Identify which cell holds the provided text, then report its [x, y] central coordinate. 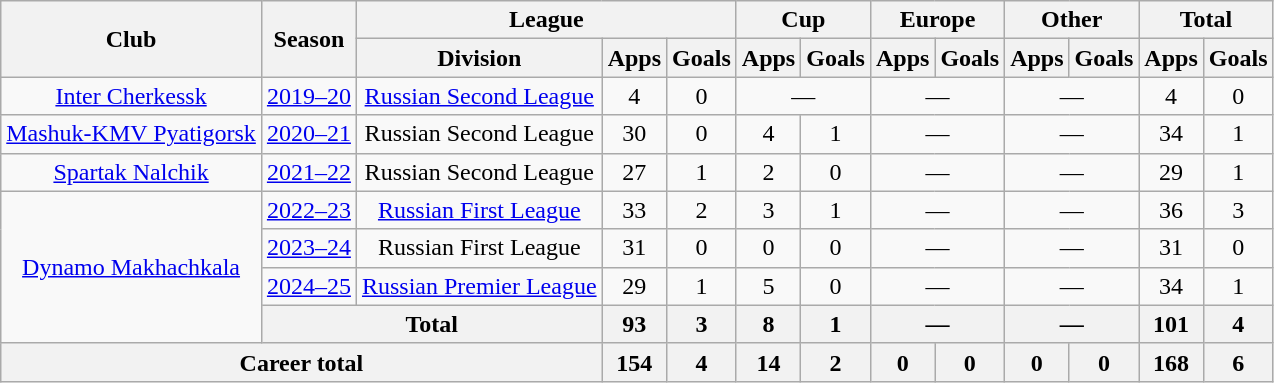
2023–24 [308, 248]
93 [634, 324]
8 [768, 324]
2024–25 [308, 286]
30 [634, 134]
Dynamo Makhachkala [132, 267]
2022–23 [308, 210]
Club [132, 39]
Other [1072, 20]
2021–22 [308, 172]
Mashuk-KMV Pyatigorsk [132, 134]
36 [1171, 210]
5 [768, 286]
33 [634, 210]
Spartak Nalchik [132, 172]
27 [634, 172]
2020–21 [308, 134]
168 [1171, 362]
14 [768, 362]
101 [1171, 324]
Season [308, 39]
Russian Premier League [479, 286]
Division [479, 58]
Inter Cherkessk [132, 96]
2019–20 [308, 96]
154 [634, 362]
Europe [937, 20]
Career total [302, 362]
Cup [803, 20]
League [546, 20]
6 [1238, 362]
